Provide the [X, Y] coordinate of the cell's center where the given text is located.  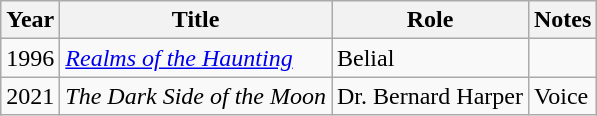
Title [196, 20]
Dr. Bernard Harper [430, 96]
Notes [562, 20]
Realms of the Haunting [196, 58]
The Dark Side of the Moon [196, 96]
2021 [30, 96]
Belial [430, 58]
1996 [30, 58]
Voice [562, 96]
Year [30, 20]
Role [430, 20]
